Find where the given text appears and provide that cell's center as (x, y) coordinate. 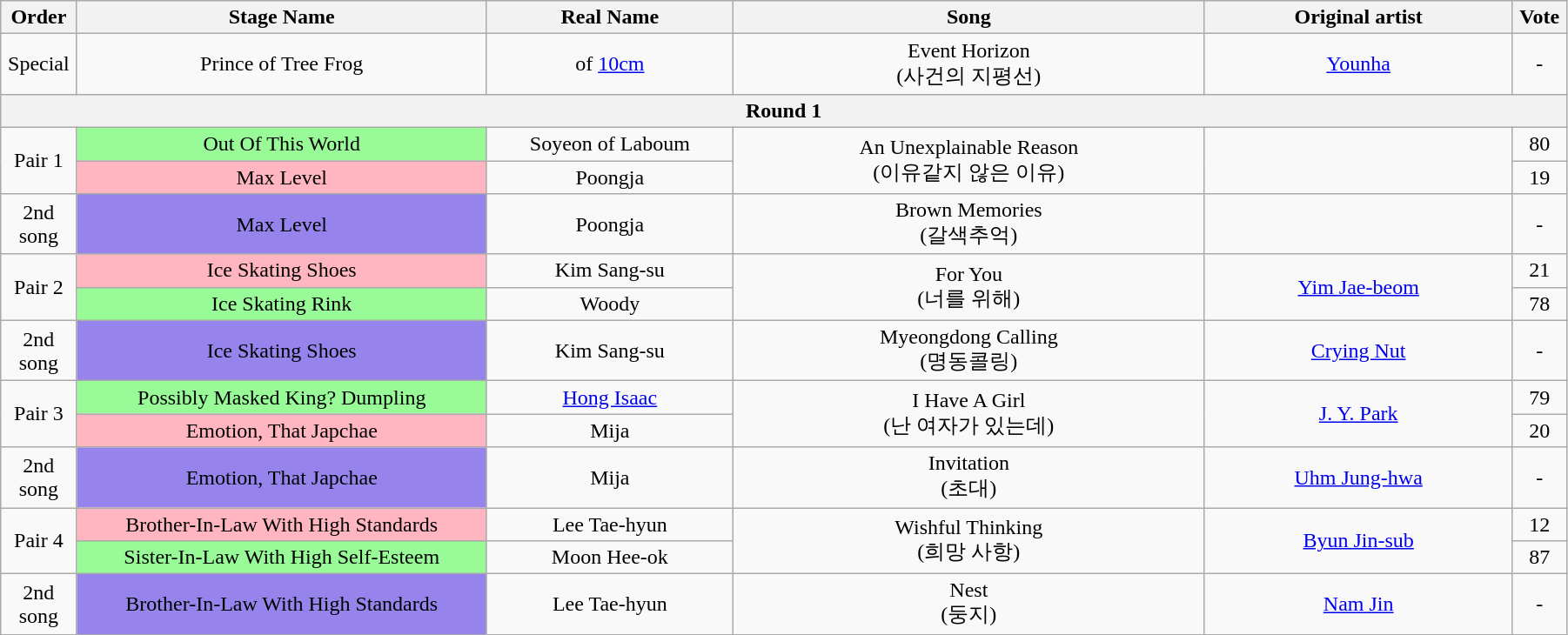
80 (1539, 144)
J. Y. Park (1358, 414)
Uhm Jung-hwa (1358, 478)
21 (1539, 271)
78 (1539, 304)
Yim Jae-beom (1358, 287)
20 (1539, 431)
Prince of Tree Frog (282, 64)
Younha (1358, 64)
Vote (1539, 17)
Round 1 (784, 110)
Order (38, 17)
I Have A Girl(난 여자가 있는데) (968, 414)
For You(너를 위해) (968, 287)
Invitation(초대) (968, 478)
Woody (609, 304)
Soyeon of Laboum (609, 144)
An Unexplainable Reason(이유같지 않은 이유) (968, 160)
Original artist (1358, 17)
Crying Nut (1358, 351)
of 10cm (609, 64)
Stage Name (282, 17)
Wishful Thinking(희망 사항) (968, 541)
12 (1539, 525)
Pair 3 (38, 414)
Possibly Masked King? Dumpling (282, 398)
19 (1539, 177)
Pair 2 (38, 287)
Nest(둥지) (968, 605)
Ice Skating Rink (282, 304)
79 (1539, 398)
Moon Hee-ok (609, 558)
Sister-In-Law With High Self-Esteem (282, 558)
Song (968, 17)
Event Horizon(사건의 지평선) (968, 64)
Nam Jin (1358, 605)
Real Name (609, 17)
Out Of This World (282, 144)
Special (38, 64)
Myeongdong Calling(명동콜링) (968, 351)
Byun Jin-sub (1358, 541)
Brown Memories(갈색추억) (968, 224)
Pair 4 (38, 541)
Pair 1 (38, 160)
Hong Isaac (609, 398)
87 (1539, 558)
